From the cell containing the given text, extract its center point as (X, Y) coordinate. 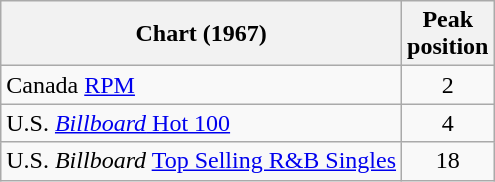
U.S. Billboard Top Selling R&B Singles (202, 161)
Chart (1967) (202, 34)
Canada RPM (202, 85)
4 (448, 123)
18 (448, 161)
Peakposition (448, 34)
2 (448, 85)
U.S. Billboard Hot 100 (202, 123)
